Scan for the cell matching the given text and deliver its [x, y] coordinate at center. 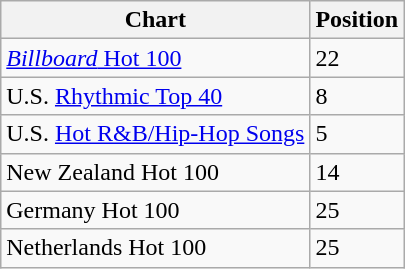
U.S. Rhythmic Top 40 [156, 96]
New Zealand Hot 100 [156, 172]
Netherlands Hot 100 [156, 248]
Billboard Hot 100 [156, 58]
22 [357, 58]
Position [357, 20]
5 [357, 134]
Chart [156, 20]
U.S. Hot R&B/Hip-Hop Songs [156, 134]
14 [357, 172]
Germany Hot 100 [156, 210]
8 [357, 96]
